Locate the cell with the specified text and output its [x, y] center coordinate. 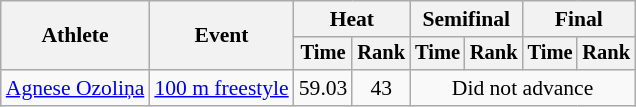
43 [381, 88]
Agnese Ozoliņa [76, 88]
Final [579, 19]
100 m freestyle [221, 88]
Did not advance [522, 88]
59.03 [324, 88]
Athlete [76, 36]
Event [221, 36]
Semifinal [466, 19]
Heat [352, 19]
